For the text-containing cell, return its midpoint in [x, y] coordinate format. 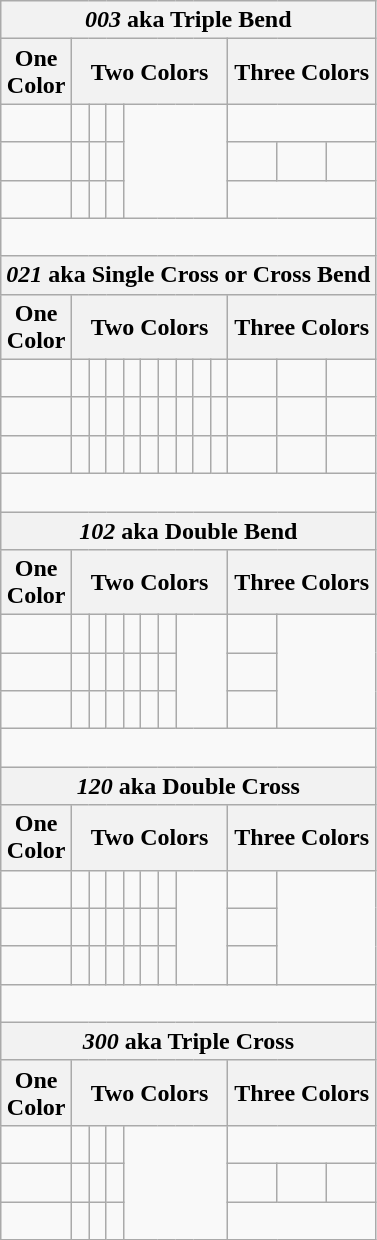
021 aka Single Cross or Cross Bend [188, 275]
300 aka Triple Cross [188, 1041]
003 aka Triple Bend [188, 20]
120 aka Double Cross [188, 786]
102 aka Double Bend [188, 531]
